Search for the cell housing the specified text and yield its (X, Y) center coordinate. 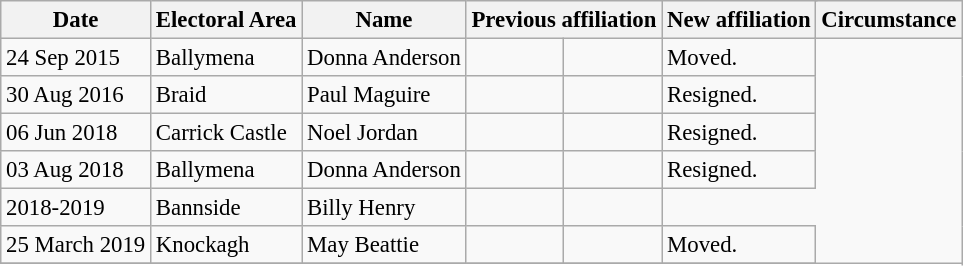
Noel Jordan (384, 133)
Paul Maguire (384, 95)
30 Aug 2016 (76, 95)
Previous affiliation (564, 20)
Billy Henry (384, 208)
Carrick Castle (226, 133)
03 Aug 2018 (76, 170)
25 March 2019 (76, 245)
New affiliation (739, 20)
2018-2019 (76, 208)
Braid (226, 95)
24 Sep 2015 (76, 58)
06 Jun 2018 (76, 133)
Electoral Area (226, 20)
Date (76, 20)
Bannside (226, 208)
Name (384, 20)
Circumstance (889, 20)
May Beattie (384, 245)
Knockagh (226, 245)
